Search for the cell housing the specified text and yield its [X, Y] center coordinate. 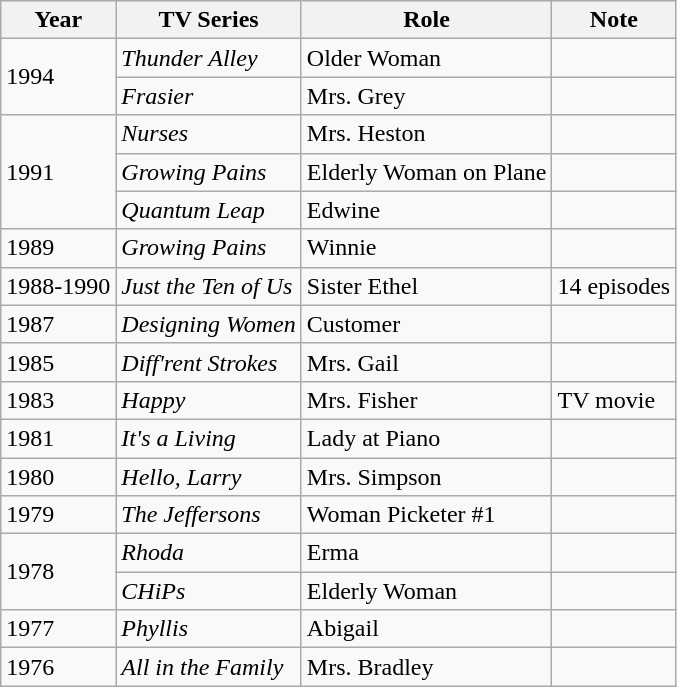
Customer [426, 324]
Older Woman [426, 58]
1989 [58, 248]
Just the Ten of Us [209, 286]
TV movie [614, 400]
Elderly Woman [426, 591]
Rhoda [209, 553]
14 episodes [614, 286]
Mrs. Gail [426, 362]
1985 [58, 362]
Quantum Leap [209, 210]
Erma [426, 553]
Abigail [426, 629]
It's a Living [209, 438]
1980 [58, 477]
1979 [58, 515]
1976 [58, 667]
The Jeffersons [209, 515]
Sister Ethel [426, 286]
1988-1990 [58, 286]
Mrs. Simpson [426, 477]
1983 [58, 400]
1981 [58, 438]
Mrs. Grey [426, 96]
Note [614, 20]
1994 [58, 77]
Mrs. Fisher [426, 400]
Happy [209, 400]
Role [426, 20]
1987 [58, 324]
Designing Women [209, 324]
Lady at Piano [426, 438]
Mrs. Bradley [426, 667]
1991 [58, 172]
Nurses [209, 134]
Woman Picketer #1 [426, 515]
Thunder Alley [209, 58]
Diff'rent Strokes [209, 362]
CHiPs [209, 591]
TV Series [209, 20]
Winnie [426, 248]
Elderly Woman on Plane [426, 172]
1977 [58, 629]
Hello, Larry [209, 477]
Mrs. Heston [426, 134]
All in the Family [209, 667]
Frasier [209, 96]
Phyllis [209, 629]
1978 [58, 572]
Edwine [426, 210]
Year [58, 20]
